Return [x, y] of the center of cell containing provided text 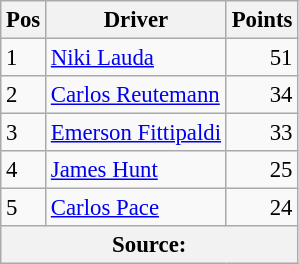
25 [262, 170]
Driver [136, 20]
51 [262, 58]
Carlos Reutemann [136, 95]
Pos [24, 20]
Points [262, 20]
James Hunt [136, 170]
Source: [150, 245]
Niki Lauda [136, 58]
34 [262, 95]
3 [24, 133]
Carlos Pace [136, 208]
5 [24, 208]
33 [262, 133]
4 [24, 170]
Emerson Fittipaldi [136, 133]
24 [262, 208]
1 [24, 58]
2 [24, 95]
